Scan for the cell matching the given text and deliver its (X, Y) coordinate at center. 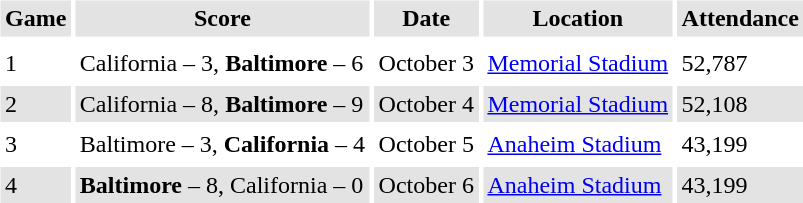
3 (35, 144)
California – 3, Baltimore – 6 (222, 64)
California – 8, Baltimore – 9 (222, 104)
October 6 (426, 185)
Attendance (740, 18)
October 4 (426, 104)
1 (35, 64)
Date (426, 18)
Location (578, 18)
Game (35, 18)
Baltimore – 3, California – 4 (222, 144)
4 (35, 185)
October 3 (426, 64)
Score (222, 18)
Baltimore – 8, California – 0 (222, 185)
2 (35, 104)
October 5 (426, 144)
52,787 (740, 64)
52,108 (740, 104)
